Determine the (X, Y) coordinate at the center of the cell enclosing the given text.  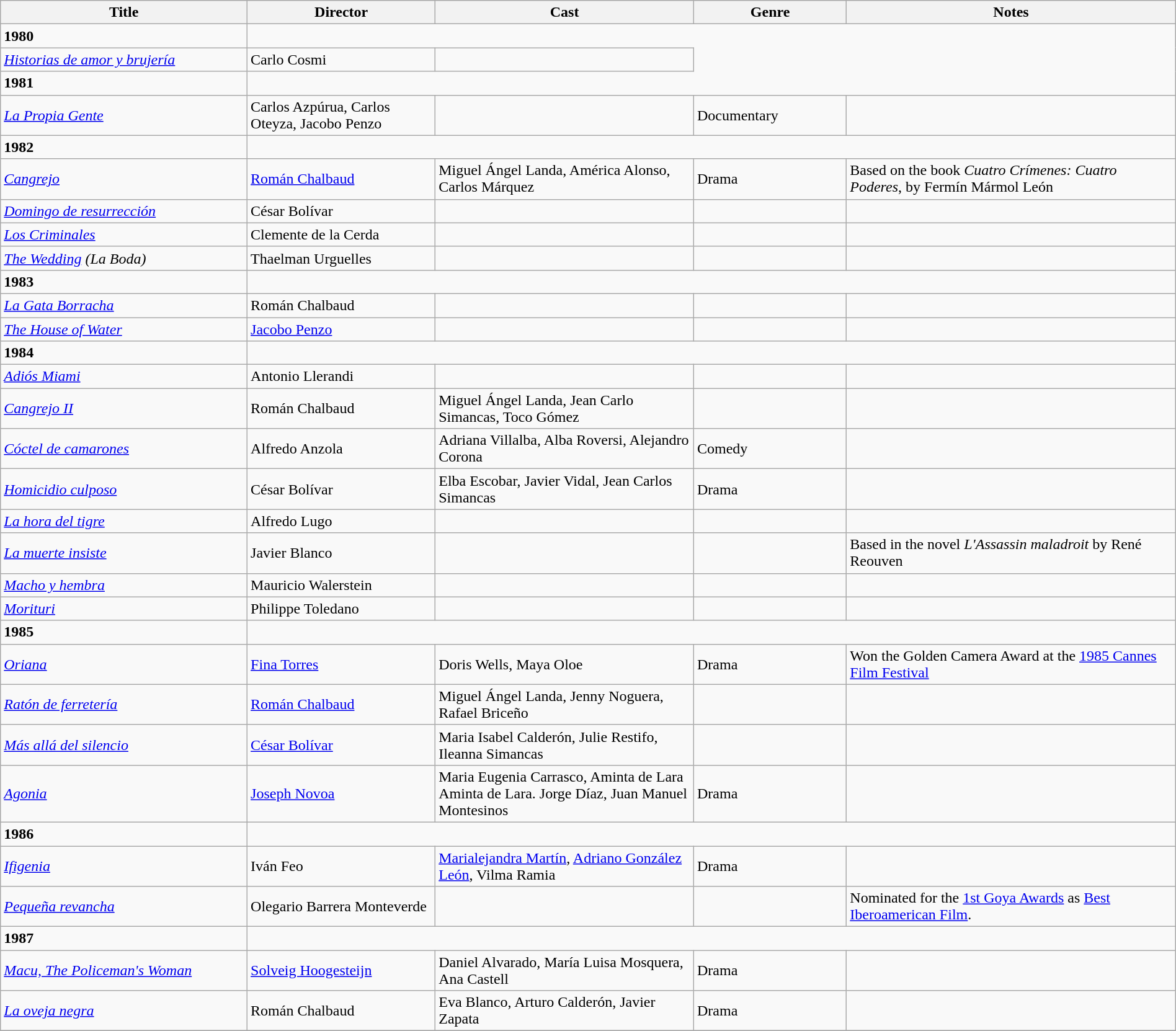
Elba Escobar, Javier Vidal, Jean Carlos Simancas (564, 489)
Cangrejo (124, 179)
Comedy (770, 449)
Olegario Barrera Monteverde (341, 907)
Won the Golden Camera Award at the 1985 Cannes Film Festival (1011, 664)
Mauricio Walerstein (341, 585)
1986 (124, 834)
Maria Eugenia Carrasco, Aminta de Lara Aminta de Lara. Jorge Díaz, Juan Manuel Montesinos (564, 793)
Genre (770, 12)
Cast (564, 12)
1983 (124, 282)
Más allá del silencio (124, 744)
Carlos Azpúrua, Carlos Oteyza, Jacobo Penzo (341, 115)
Los Criminales (124, 234)
Alfredo Anzola (341, 449)
Philippe Toledano (341, 609)
Title (124, 12)
Agonia (124, 793)
Domingo de resurrección (124, 211)
Ratón de ferretería (124, 705)
Adriana Villalba, Alba Roversi, Alejandro Corona (564, 449)
1981 (124, 83)
Homicidio culposo (124, 489)
Fina Torres (341, 664)
Miguel Ángel Landa, Jean Carlo Simancas, Toco Gómez (564, 408)
Daniel Alvarado, María Luisa Mosquera, Ana Castell (564, 970)
Ifigenia (124, 866)
Nominated for the 1st Goya Awards as Best Iberoamerican Film. (1011, 907)
Miguel Ángel Landa, América Alonso, Carlos Márquez (564, 179)
Adiós Miami (124, 377)
Pequeña revancha (124, 907)
La muerte insiste (124, 553)
Miguel Ángel Landa, Jenny Noguera, Rafael Briceño (564, 705)
1984 (124, 353)
Doris Wells, Maya Oloe (564, 664)
Oriana (124, 664)
Notes (1011, 12)
Alfredo Lugo (341, 521)
The Wedding (La Boda) (124, 258)
Carlo Cosmi (341, 60)
1987 (124, 939)
1985 (124, 632)
Javier Blanco (341, 553)
La Gata Borracha (124, 305)
Morituri (124, 609)
Documentary (770, 115)
1980 (124, 36)
Antonio Llerandi (341, 377)
Jacobo Penzo (341, 329)
Macho y hembra (124, 585)
Iván Feo (341, 866)
Historias de amor y brujería (124, 60)
La oveja negra (124, 1011)
La Propia Gente (124, 115)
Based on the book Cuatro Crímenes: Cuatro Poderes, by Fermín Mármol León (1011, 179)
The House of Water (124, 329)
La hora del tigre (124, 521)
Maria Isabel Calderón, Julie Restifo, Ileanna Simancas (564, 744)
Macu, The Policeman's Woman (124, 970)
Clemente de la Cerda (341, 234)
Thaelman Urguelles (341, 258)
Marialejandra Martín, Adriano González León, Vilma Ramia (564, 866)
Eva Blanco, Arturo Calderón, Javier Zapata (564, 1011)
Cangrejo II (124, 408)
Director (341, 12)
Joseph Novoa (341, 793)
Cóctel de camarones (124, 449)
Solveig Hoogesteijn (341, 970)
Based in the novel L'Assassin maladroit by René Reouven (1011, 553)
1982 (124, 147)
